Pinpoint the cell where the given text exists, returning its (X, Y) midpoint coordinate. 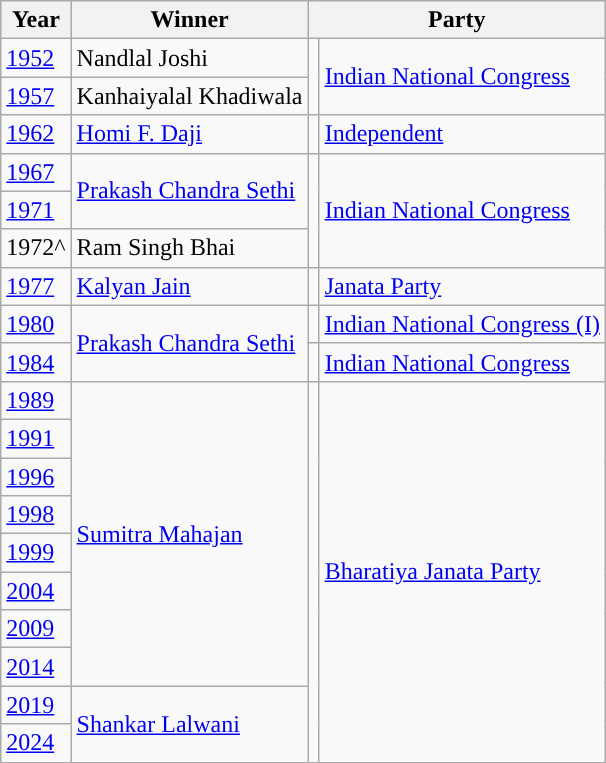
1998 (36, 515)
2009 (36, 629)
1991 (36, 438)
Kanhaiyalal Khadiwala (190, 96)
Sumitra Mahajan (190, 533)
Kalyan Jain (190, 286)
1972^ (36, 248)
1984 (36, 362)
Year (36, 20)
1999 (36, 553)
Bharatiya Janata Party (462, 572)
1967 (36, 172)
Shankar Lalwani (190, 724)
2024 (36, 743)
2014 (36, 667)
1977 (36, 286)
1971 (36, 210)
1989 (36, 400)
1996 (36, 477)
1952 (36, 58)
Janata Party (462, 286)
1980 (36, 324)
Indian National Congress (I) (462, 324)
1957 (36, 96)
Nandlal Joshi (190, 58)
Independent (462, 134)
Party (456, 20)
1962 (36, 134)
2019 (36, 705)
Ram Singh Bhai (190, 248)
2004 (36, 591)
Homi F. Daji (190, 134)
Winner (190, 20)
